Search for the cell housing the specified text and yield its [x, y] center coordinate. 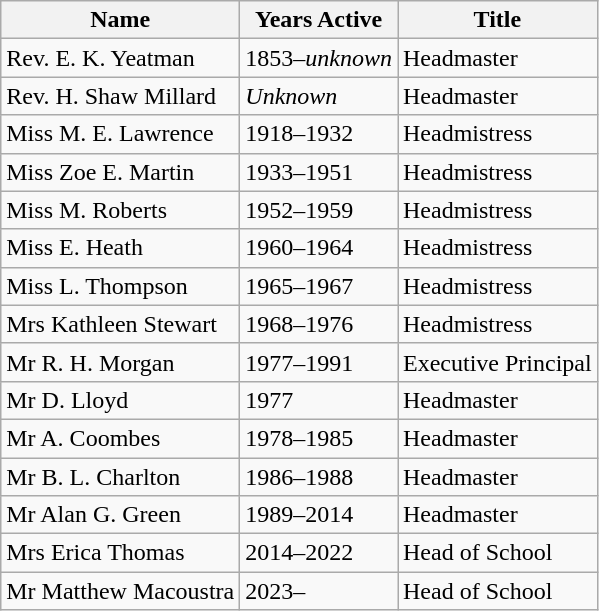
1986–1988 [319, 477]
Miss L. Thompson [120, 286]
1978–1985 [319, 438]
Mr R. H. Morgan [120, 362]
1952–1959 [319, 210]
Mr B. L. Charlton [120, 477]
1853–unknown [319, 58]
Miss Zoe E. Martin [120, 172]
Title [498, 20]
1965–1967 [319, 286]
1933–1951 [319, 172]
Mr Matthew Macoustra [120, 591]
1977–1991 [319, 362]
Mrs Erica Thomas [120, 553]
Mrs Kathleen Stewart [120, 324]
1968–1976 [319, 324]
1960–1964 [319, 248]
Mr D. Lloyd [120, 400]
2014–2022 [319, 553]
Executive Principal [498, 362]
1918–1932 [319, 134]
Miss M. E. Lawrence [120, 134]
Years Active [319, 20]
1989–2014 [319, 515]
Mr Alan G. Green [120, 515]
2023– [319, 591]
Miss E. Heath [120, 248]
Mr A. Coombes [120, 438]
Rev. E. K. Yeatman [120, 58]
1977 [319, 400]
Rev. H. Shaw Millard [120, 96]
Unknown [319, 96]
Miss M. Roberts [120, 210]
Name [120, 20]
